Locate the cell with the specified text and output its (X, Y) center coordinate. 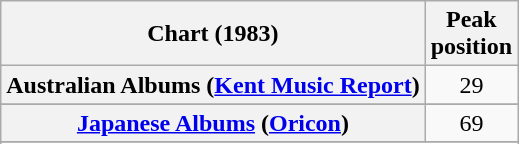
69 (471, 123)
Chart (1983) (213, 34)
Australian Albums (Kent Music Report) (213, 85)
Japanese Albums (Oricon) (213, 123)
29 (471, 85)
Peakposition (471, 34)
